From the cell containing the given text, extract its center point as [X, Y] coordinate. 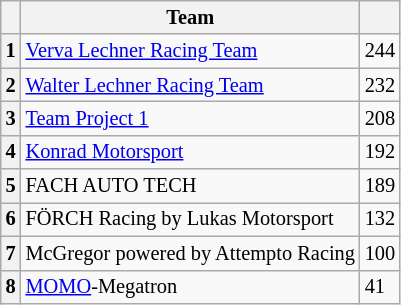
2 [11, 85]
232 [380, 85]
4 [11, 152]
FÖRCH Racing by Lukas Motorsport [190, 219]
7 [11, 253]
189 [380, 186]
Team Project 1 [190, 118]
Konrad Motorsport [190, 152]
208 [380, 118]
FACH AUTO TECH [190, 186]
1 [11, 51]
Verva Lechner Racing Team [190, 51]
MOMO-Megatron [190, 287]
100 [380, 253]
5 [11, 186]
6 [11, 219]
192 [380, 152]
3 [11, 118]
Team [190, 17]
Walter Lechner Racing Team [190, 85]
41 [380, 287]
McGregor powered by Attempto Racing [190, 253]
132 [380, 219]
8 [11, 287]
244 [380, 51]
